Return (X, Y) of the center of cell containing provided text 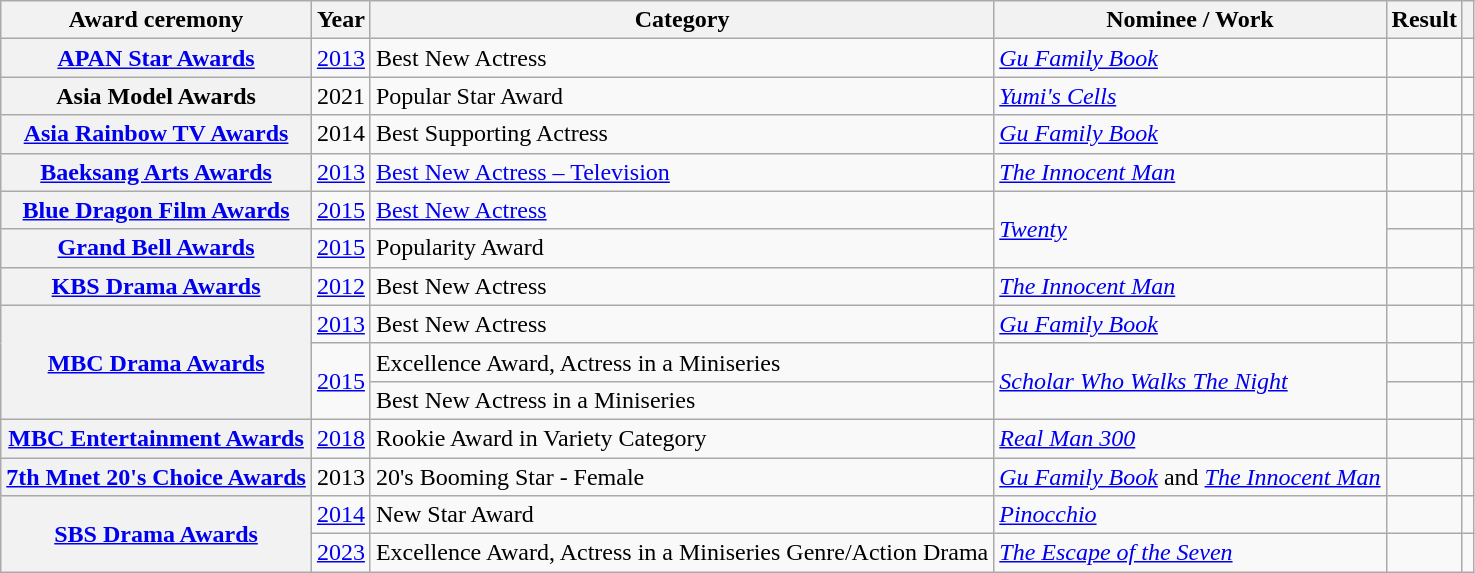
APAN Star Awards (156, 58)
Baeksang Arts Awards (156, 172)
Best New Actress in a Miniseries (682, 400)
Pinocchio (1190, 515)
Yumi's Cells (1190, 96)
2023 (340, 553)
Grand Bell Awards (156, 248)
Excellence Award, Actress in a Miniseries (682, 362)
Real Man 300 (1190, 438)
New Star Award (682, 515)
Asia Model Awards (156, 96)
Best Supporting Actress (682, 134)
The Escape of the Seven (1190, 553)
Result (1424, 20)
20's Booming Star - Female (682, 477)
Excellence Award, Actress in a Miniseries Genre/Action Drama (682, 553)
Year (340, 20)
2012 (340, 286)
Rookie Award in Variety Category (682, 438)
Scholar Who Walks The Night (1190, 381)
Popular Star Award (682, 96)
Asia Rainbow TV Awards (156, 134)
SBS Drama Awards (156, 534)
Popularity Award (682, 248)
MBC Entertainment Awards (156, 438)
Best New Actress – Television (682, 172)
Award ceremony (156, 20)
Category (682, 20)
2021 (340, 96)
Blue Dragon Film Awards (156, 210)
Nominee / Work (1190, 20)
Gu Family Book and The Innocent Man (1190, 477)
2018 (340, 438)
KBS Drama Awards (156, 286)
MBC Drama Awards (156, 362)
Twenty (1190, 229)
7th Mnet 20's Choice Awards (156, 477)
